Pinpoint the cell where the given text exists, returning its [x, y] midpoint coordinate. 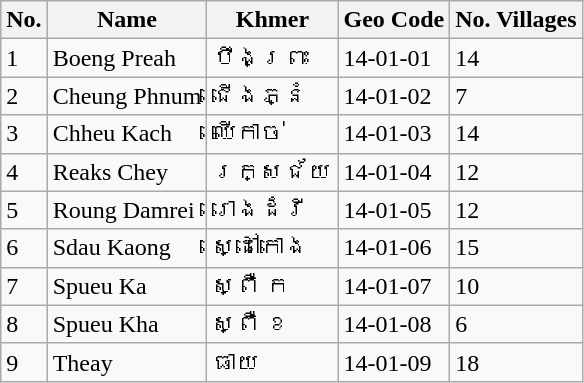
5 [24, 210]
Geo Code [394, 20]
ស្ពឺ ក [272, 286]
No. [24, 20]
Spueu Kha [127, 324]
ធាយ [272, 362]
10 [516, 286]
Boeng Preah [127, 58]
1 [24, 58]
14-01-02 [394, 96]
ជើងភ្នំ [272, 96]
14-01-03 [394, 134]
15 [516, 248]
Spueu Ka [127, 286]
9 [24, 362]
ស្ពឺ ខ [272, 324]
បឹងព្រះ [272, 58]
Name [127, 20]
Sdau Kaong [127, 248]
14-01-01 [394, 58]
14-01-04 [394, 172]
4 [24, 172]
14-01-05 [394, 210]
Cheung Phnum [127, 96]
Theay [127, 362]
14-01-08 [394, 324]
14-01-07 [394, 286]
3 [24, 134]
14-01-06 [394, 248]
No. Villages [516, 20]
14-01-09 [394, 362]
រោងដំរី [272, 210]
18 [516, 362]
2 [24, 96]
ឈើកាច់ [272, 134]
Khmer [272, 20]
Roung Damrei [127, 210]
Chheu Kach [127, 134]
រក្សជ័យ [272, 172]
8 [24, 324]
Reaks Chey [127, 172]
ស្ដៅកោង [272, 248]
